Search for the cell housing the specified text and yield its (x, y) center coordinate. 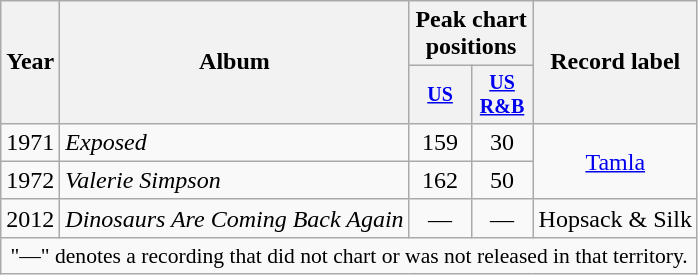
USR&B (502, 94)
2012 (30, 218)
162 (440, 180)
50 (502, 180)
Record label (615, 62)
Peak chart positions (471, 34)
US (440, 94)
1972 (30, 180)
Dinosaurs Are Coming Back Again (234, 218)
Tamla (615, 161)
Album (234, 62)
Hopsack & Silk (615, 218)
1971 (30, 142)
159 (440, 142)
Valerie Simpson (234, 180)
"—" denotes a recording that did not chart or was not released in that territory. (350, 255)
Year (30, 62)
30 (502, 142)
Exposed (234, 142)
